Provide the [X, Y] coordinate of the cell's center where the given text is located.  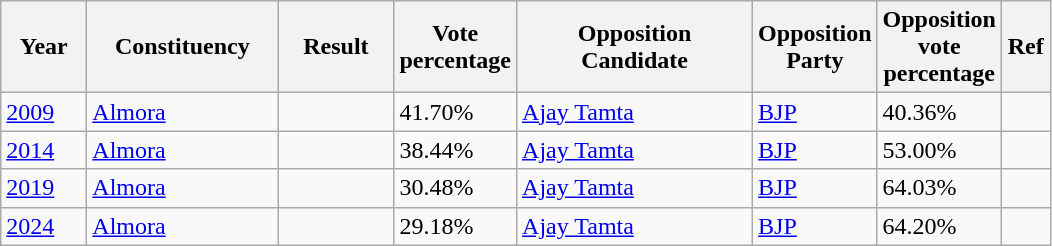
Year [44, 47]
53.00% [939, 150]
Constituency [182, 47]
Opposition Candidate [635, 47]
64.20% [939, 226]
29.18% [456, 226]
Ref [1026, 47]
2019 [44, 188]
Vote percentage [456, 47]
Opposition Party [815, 47]
2014 [44, 150]
64.03% [939, 188]
30.48% [456, 188]
40.36% [939, 112]
2024 [44, 226]
2009 [44, 112]
Opposition vote percentage [939, 47]
41.70% [456, 112]
Result [336, 47]
38.44% [456, 150]
